Search for the cell housing the specified text and yield its [x, y] center coordinate. 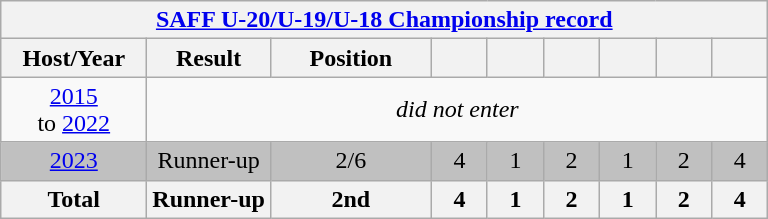
2nd [350, 199]
2/6 [350, 161]
SAFF U-20/U-19/U-18 Championship record [384, 20]
2023 [74, 161]
Result [209, 58]
Host/Year [74, 58]
Total [74, 199]
2015to 2022 [74, 110]
Position [350, 58]
did not enter [458, 110]
